For the text-containing cell, return its midpoint in (X, Y) coordinate format. 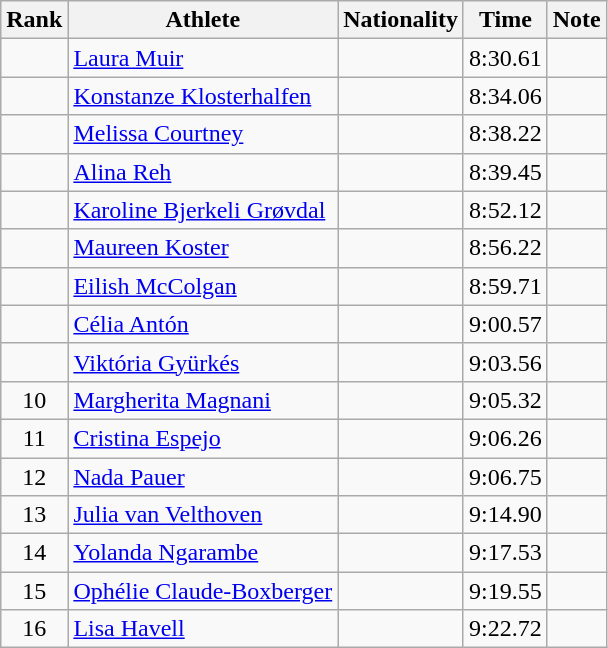
Maureen Koster (203, 248)
Alina Reh (203, 172)
9:22.72 (505, 629)
8:39.45 (505, 172)
8:59.71 (505, 286)
9:00.57 (505, 324)
Lisa Havell (203, 629)
13 (34, 515)
10 (34, 400)
9:19.55 (505, 591)
Nada Pauer (203, 477)
8:56.22 (505, 248)
Célia Antón (203, 324)
Rank (34, 20)
8:34.06 (505, 96)
Melissa Courtney (203, 134)
9:17.53 (505, 553)
Ophélie Claude-Boxberger (203, 591)
Margherita Magnani (203, 400)
Athlete (203, 20)
8:38.22 (505, 134)
9:05.32 (505, 400)
Konstanze Klosterhalfen (203, 96)
Karoline Bjerkeli Grøvdal (203, 210)
8:30.61 (505, 58)
9:03.56 (505, 362)
Cristina Espejo (203, 438)
11 (34, 438)
15 (34, 591)
16 (34, 629)
Time (505, 20)
Note (576, 20)
Julia van Velthoven (203, 515)
14 (34, 553)
8:52.12 (505, 210)
Yolanda Ngarambe (203, 553)
9:06.75 (505, 477)
Laura Muir (203, 58)
Nationality (401, 20)
9:14.90 (505, 515)
Eilish McColgan (203, 286)
12 (34, 477)
Viktória Gyürkés (203, 362)
9:06.26 (505, 438)
